Search for the cell housing the specified text and yield its (x, y) center coordinate. 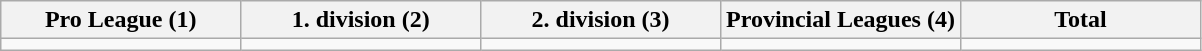
2. division (3) (601, 20)
Total (1080, 20)
Pro League (1) (121, 20)
1. division (2) (361, 20)
Provincial Leagues (4) (841, 20)
